Determine the [X, Y] coordinate at the center of the cell enclosing the given text.  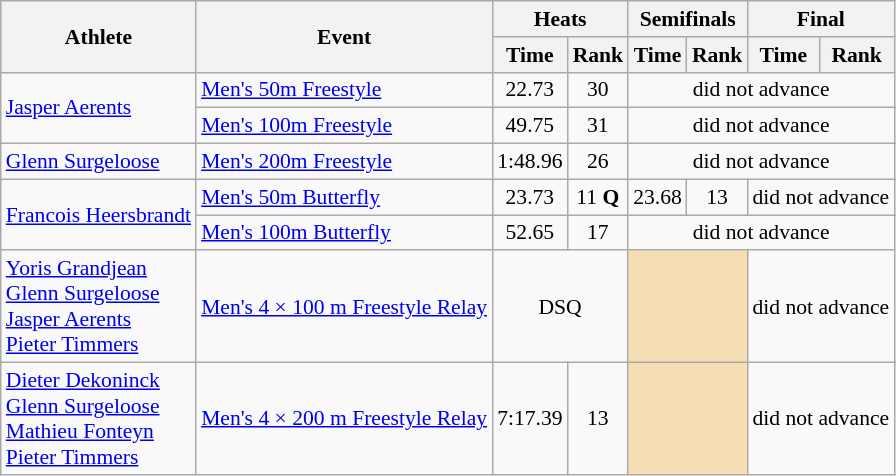
Yoris GrandjeanGlenn SurgelooseJasper AerentsPieter Timmers [98, 307]
Men's 50m Freestyle [344, 90]
Glenn Surgeloose [98, 162]
30 [598, 90]
7:17.39 [530, 419]
23.68 [658, 197]
22.73 [530, 90]
Men's 100m Butterfly [344, 233]
Athlete [98, 36]
Men's 200m Freestyle [344, 162]
Men's 4 × 100 m Freestyle Relay [344, 307]
Men's 50m Butterfly [344, 197]
11 Q [598, 197]
Men's 4 × 200 m Freestyle Relay [344, 419]
Final [820, 19]
52.65 [530, 233]
23.73 [530, 197]
Francois Heersbrandt [98, 214]
17 [598, 233]
Heats [560, 19]
Semifinals [688, 19]
26 [598, 162]
Jasper Aerents [98, 108]
Event [344, 36]
31 [598, 126]
Men's 100m Freestyle [344, 126]
DSQ [560, 307]
Dieter DekoninckGlenn SurgelooseMathieu FonteynPieter Timmers [98, 419]
1:48.96 [530, 162]
49.75 [530, 126]
